Return (x, y) of the center of cell containing provided text 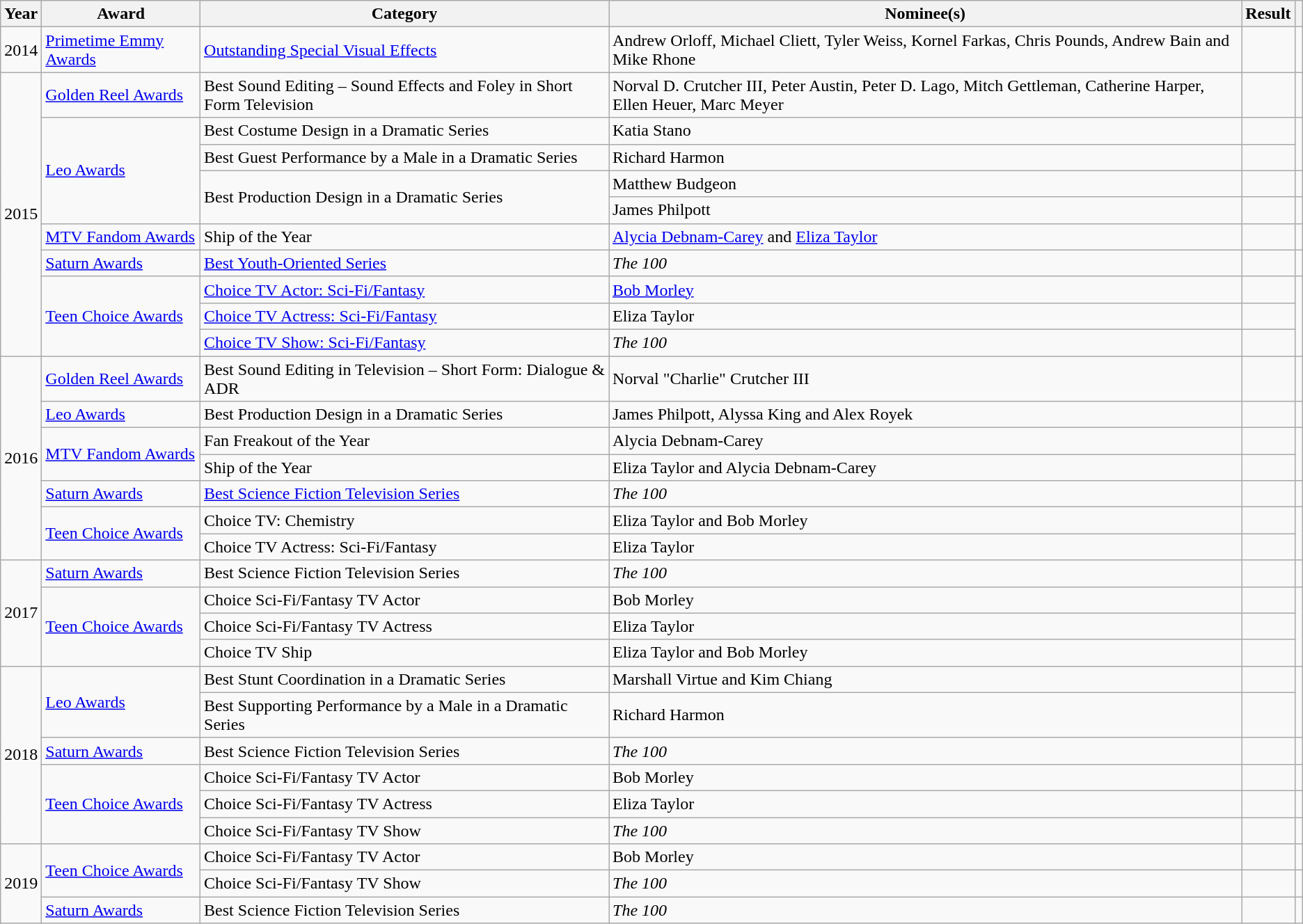
Choice TV Actor: Sci-Fi/Fantasy (405, 289)
2016 (21, 458)
Best Sound Editing – Sound Effects and Foley in Short Form Television (405, 95)
Choice TV: Chemistry (405, 520)
Best Youth-Oriented Series (405, 263)
Best Costume Design in a Dramatic Series (405, 131)
Best Sound Editing in Television – Short Form: Dialogue & ADR (405, 379)
Nominee(s) (924, 14)
Year (21, 14)
2014 (21, 50)
Norval D. Crutcher III, Peter Austin, Peter D. Lago, Mitch Gettleman, Catherine Harper, Ellen Heuer, Marc Meyer (924, 95)
2015 (21, 214)
Best Stunt Coordination in a Dramatic Series (405, 679)
Norval "Charlie" Crutcher III (924, 379)
James Philpott (924, 210)
Alycia Debnam-Carey (924, 441)
Primetime Emmy Awards (121, 50)
2018 (21, 754)
Katia Stano (924, 131)
Andrew Orloff, Michael Cliett, Tyler Weiss, Kornel Farkas, Chris Pounds, Andrew Bain and Mike Rhone (924, 50)
Alycia Debnam-Carey and Eliza Taylor (924, 237)
Best Supporting Performance by a Male in a Dramatic Series (405, 715)
Choice TV Ship (405, 653)
Choice TV Show: Sci-Fi/Fantasy (405, 342)
Outstanding Special Visual Effects (405, 50)
James Philpott, Alyssa King and Alex Royek (924, 415)
2017 (21, 613)
Marshall Virtue and Kim Chiang (924, 679)
Award (121, 14)
Best Guest Performance by a Male in a Dramatic Series (405, 157)
Matthew Budgeon (924, 184)
2019 (21, 884)
Eliza Taylor and Alycia Debnam-Carey (924, 468)
Category (405, 14)
Fan Freakout of the Year (405, 441)
Result (1268, 14)
